Detect which cell encompasses the target text, then output its [x, y] center coordinate. 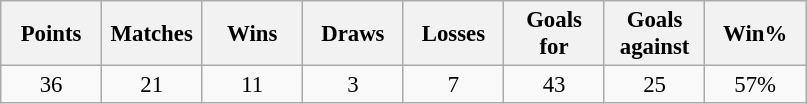
11 [252, 85]
Goals for [554, 34]
Matches [152, 34]
Win% [756, 34]
Points [52, 34]
Losses [454, 34]
21 [152, 85]
7 [454, 85]
25 [654, 85]
Wins [252, 34]
Draws [354, 34]
36 [52, 85]
Goals against [654, 34]
3 [354, 85]
43 [554, 85]
57% [756, 85]
